Capture the cell that displays the provided text and extract its (X, Y) central coordinate. 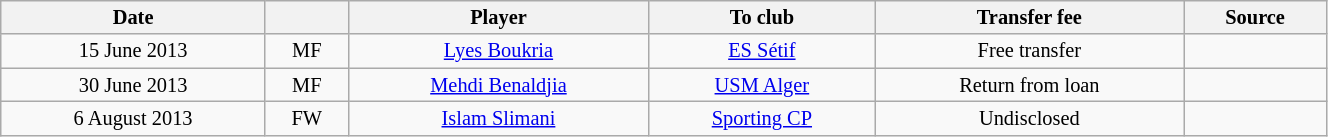
Undisclosed (1030, 118)
FW (306, 118)
15 June 2013 (134, 51)
Transfer fee (1030, 17)
Free transfer (1030, 51)
Source (1256, 17)
Date (134, 17)
Islam Slimani (498, 118)
USM Alger (762, 85)
6 August 2013 (134, 118)
Lyes Boukria (498, 51)
30 June 2013 (134, 85)
Player (498, 17)
To club (762, 17)
ES Sétif (762, 51)
Sporting CP (762, 118)
Mehdi Benaldjia (498, 85)
Return from loan (1030, 85)
